Return the (X, Y) coordinate for the center point of the cell that contains the specified text.  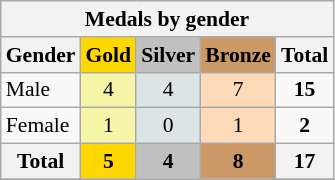
2 (304, 126)
Medals by gender (168, 19)
Male (41, 90)
8 (238, 162)
Bronze (238, 55)
17 (304, 162)
Gold (108, 55)
7 (238, 90)
15 (304, 90)
Silver (168, 55)
Female (41, 126)
Gender (41, 55)
5 (108, 162)
0 (168, 126)
